Find where the given text appears and provide that cell's center as [X, Y] coordinate. 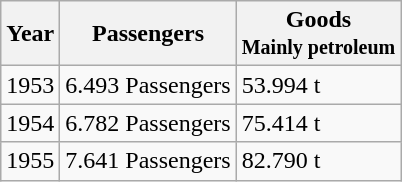
1953 [30, 85]
75.414 t [318, 123]
53.994 t [318, 85]
82.790 t [318, 161]
GoodsMainly petroleum [318, 34]
Passengers [148, 34]
7.641 Passengers [148, 161]
Year [30, 34]
1955 [30, 161]
6.493 Passengers [148, 85]
1954 [30, 123]
6.782 Passengers [148, 123]
